Return the [x, y] coordinate for the center point of the cell that contains the specified text.  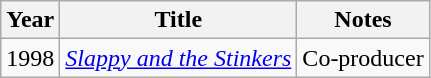
Title [178, 20]
Notes [363, 20]
Co-producer [363, 58]
Slappy and the Stinkers [178, 58]
Year [30, 20]
1998 [30, 58]
